For the text-containing cell, return its midpoint in [X, Y] coordinate format. 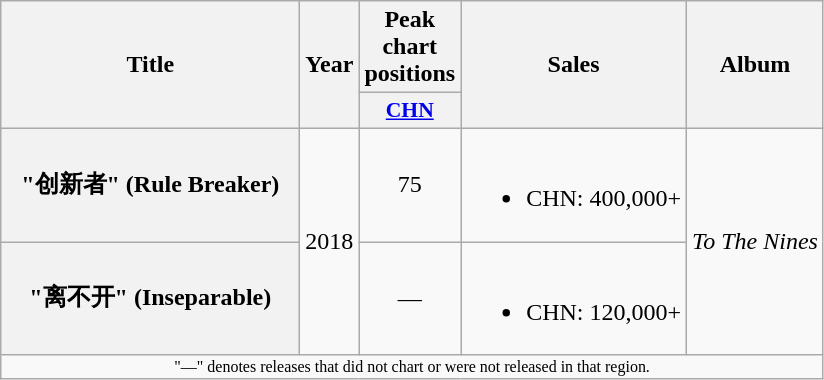
Sales [574, 65]
"—" denotes releases that did not chart or were not released in that region. [412, 367]
CHN: 120,000+ [574, 298]
"创新者" (Rule Breaker) [150, 184]
To The Nines [756, 241]
CHN: 400,000+ [574, 184]
CHN [410, 111]
Album [756, 65]
"离不开" (Inseparable) [150, 298]
Peak chart positions [410, 47]
Title [150, 65]
75 [410, 184]
— [410, 298]
2018 [330, 241]
Year [330, 65]
